Return (X, Y) of the center of cell containing provided text 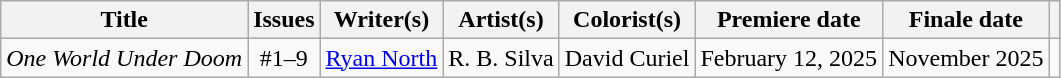
November 2025 (966, 58)
One World Under Doom (124, 58)
#1–9 (284, 58)
R. B. Silva (501, 58)
Ryan North (382, 58)
Title (124, 20)
Premiere date (789, 20)
Issues (284, 20)
Writer(s) (382, 20)
Artist(s) (501, 20)
David Curiel (627, 58)
Colorist(s) (627, 20)
Finale date (966, 20)
February 12, 2025 (789, 58)
